Capture the cell that displays the provided text and extract its [x, y] central coordinate. 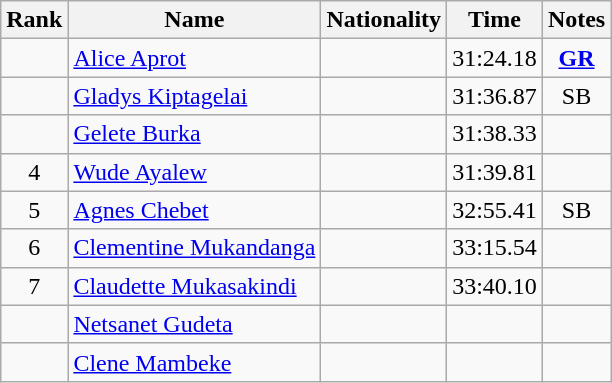
5 [34, 210]
Gladys Kiptagelai [194, 96]
Wude Ayalew [194, 172]
GR [576, 58]
Netsanet Gudeta [194, 324]
33:40.10 [495, 286]
Rank [34, 20]
Time [495, 20]
Gelete Burka [194, 134]
Claudette Mukasakindi [194, 286]
4 [34, 172]
Alice Aprot [194, 58]
Agnes Chebet [194, 210]
32:55.41 [495, 210]
31:36.87 [495, 96]
Notes [576, 20]
31:24.18 [495, 58]
Clementine Mukandanga [194, 248]
6 [34, 248]
Name [194, 20]
Nationality [384, 20]
31:38.33 [495, 134]
7 [34, 286]
33:15.54 [495, 248]
31:39.81 [495, 172]
Clene Mambeke [194, 362]
